Output the [x, y] coordinate of the center of the cell containing the given text.  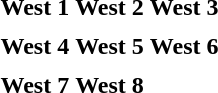
West 5 [110, 46]
